Detect which cell encompasses the target text, then output its (x, y) center coordinate. 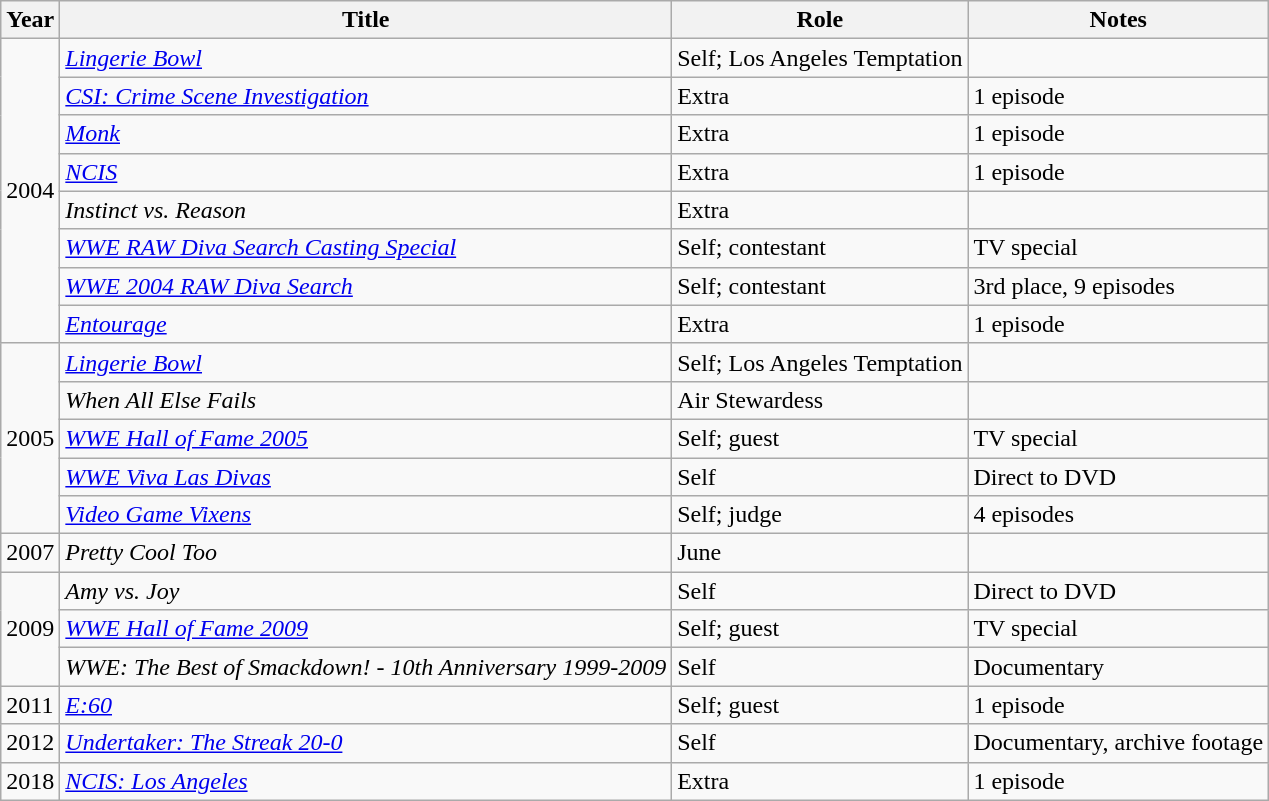
CSI: Crime Scene Investigation (366, 96)
WWE: The Best of Smackdown! - 10th Anniversary 1999-2009 (366, 667)
Role (820, 20)
Documentary (1118, 667)
2005 (30, 438)
NCIS (366, 172)
When All Else Fails (366, 400)
WWE Viva Las Divas (366, 477)
Pretty Cool Too (366, 553)
3rd place, 9 episodes (1118, 286)
Self; judge (820, 515)
2004 (30, 191)
Title (366, 20)
WWE Hall of Fame 2005 (366, 438)
2012 (30, 743)
4 episodes (1118, 515)
E:60 (366, 705)
2011 (30, 705)
Instinct vs. Reason (366, 210)
2007 (30, 553)
WWE 2004 RAW Diva Search (366, 286)
Year (30, 20)
2018 (30, 781)
WWE RAW Diva Search Casting Special (366, 248)
June (820, 553)
Air Stewardess (820, 400)
2009 (30, 629)
Documentary, archive footage (1118, 743)
Amy vs. Joy (366, 591)
Video Game Vixens (366, 515)
WWE Hall of Fame 2009 (366, 629)
Entourage (366, 324)
NCIS: Los Angeles (366, 781)
Notes (1118, 20)
Undertaker: The Streak 20-0 (366, 743)
Monk (366, 134)
